From the cell containing the given text, extract its center point as (x, y) coordinate. 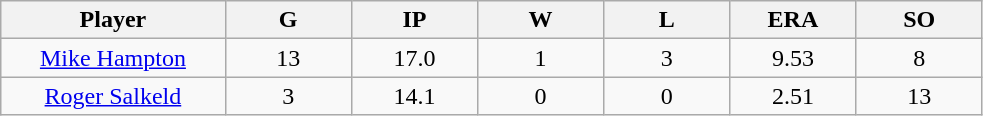
17.0 (414, 58)
2.51 (793, 96)
IP (414, 20)
14.1 (414, 96)
L (667, 20)
Mike Hampton (113, 58)
G (288, 20)
SO (919, 20)
Roger Salkeld (113, 96)
W (540, 20)
Player (113, 20)
9.53 (793, 58)
1 (540, 58)
ERA (793, 20)
8 (919, 58)
